Output the (X, Y) coordinate of the center of the cell containing the given text.  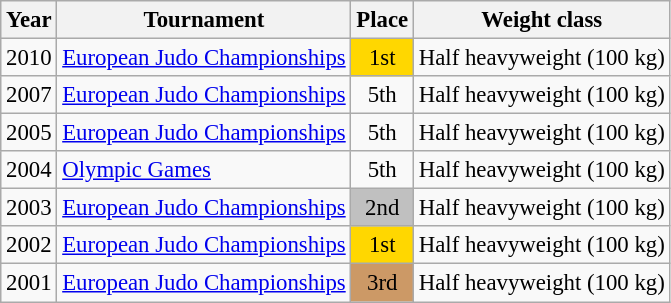
2001 (29, 283)
2002 (29, 245)
2003 (29, 208)
Weight class (542, 20)
2nd (382, 208)
2005 (29, 133)
2004 (29, 170)
Place (382, 20)
Olympic Games (204, 170)
3rd (382, 283)
Tournament (204, 20)
2010 (29, 58)
Year (29, 20)
2007 (29, 95)
